Determine the [x, y] coordinate at the center of the cell enclosing the given text.  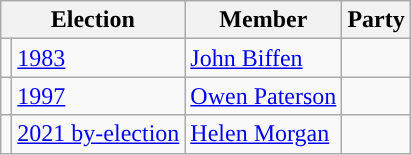
1983 [98, 58]
Helen Morgan [264, 134]
Party [376, 20]
1997 [98, 96]
Member [264, 20]
John Biffen [264, 58]
Owen Paterson [264, 96]
2021 by-election [98, 134]
Election [93, 20]
